Extract the [X, Y] coordinate from the center of the cell holding the provided text.  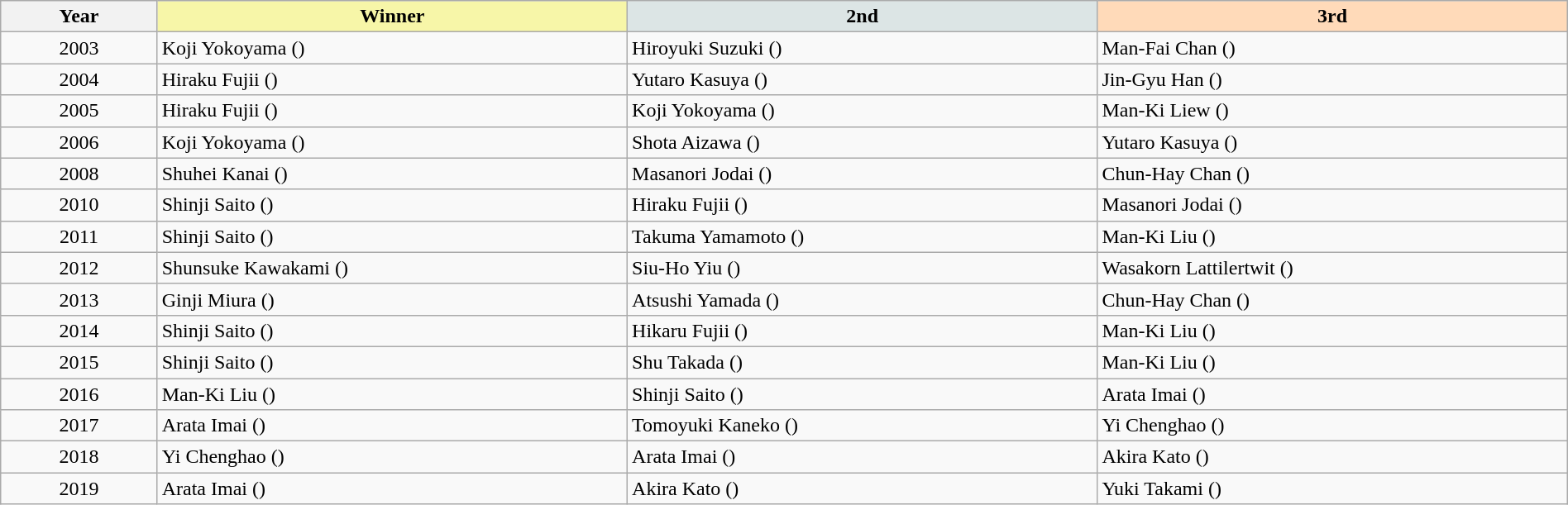
Hiroyuki Suzuki () [863, 48]
Siu-Ho Yiu () [863, 268]
Man-Fai Chan () [1332, 48]
2018 [79, 457]
Yuki Takami () [1332, 488]
Tomoyuki Kaneko () [863, 426]
Winner [392, 17]
2006 [79, 142]
2017 [79, 426]
2015 [79, 362]
Shunsuke Kawakami () [392, 268]
2003 [79, 48]
Shu Takada () [863, 362]
2011 [79, 236]
2013 [79, 299]
Year [79, 17]
Man-Ki Liew () [1332, 111]
2005 [79, 111]
Shota Aizawa () [863, 142]
2nd [863, 17]
Ginji Miura () [392, 299]
Hikaru Fujii () [863, 331]
Atsushi Yamada () [863, 299]
2016 [79, 394]
2014 [79, 331]
2008 [79, 174]
2012 [79, 268]
Takuma Yamamoto () [863, 236]
Shuhei Kanai () [392, 174]
2010 [79, 205]
Jin-Gyu Han () [1332, 79]
2004 [79, 79]
Wasakorn Lattilertwit () [1332, 268]
2019 [79, 488]
3rd [1332, 17]
